Locate the cell with the specified text and output its [x, y] center coordinate. 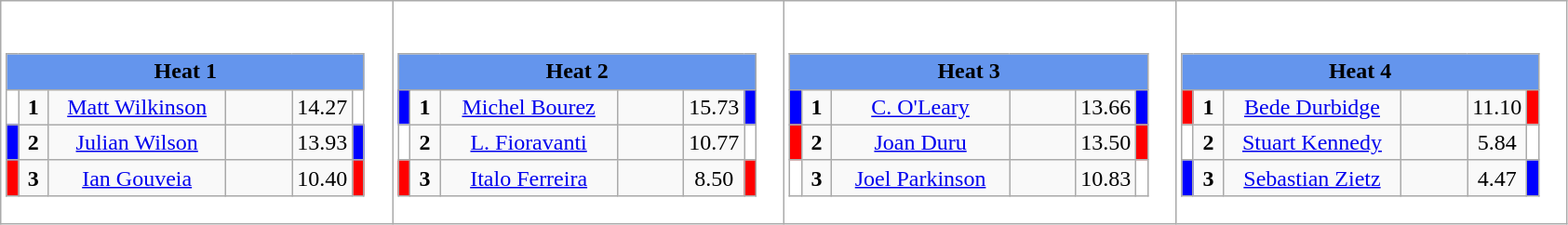
Julian Wilson [138, 142]
Ian Gouveia [138, 178]
10.83 [1106, 178]
Matt Wilkinson [138, 107]
Stuart Kennedy [1312, 142]
Bede Durbidge [1312, 107]
10.40 [322, 178]
Joan Duru [921, 142]
13.93 [322, 142]
Heat 1 [185, 72]
10.77 [715, 142]
13.50 [1106, 142]
13.66 [1106, 107]
Heat 4 1 Bede Durbidge 11.10 2 Stuart Kennedy 5.84 3 Sebastian Zietz 4.47 [1372, 112]
Italo Ferreira [529, 178]
L. Fioravanti [529, 142]
Joel Parkinson [921, 178]
Heat 1 1 Matt Wilkinson 14.27 2 Julian Wilson 13.93 3 Ian Gouveia 10.40 [197, 112]
5.84 [1497, 142]
Heat 3 1 C. O'Leary 13.66 2 Joan Duru 13.50 3 Joel Parkinson 10.83 [981, 112]
15.73 [715, 107]
8.50 [715, 178]
Heat 2 1 Michel Bourez 15.73 2 L. Fioravanti 10.77 3 Italo Ferreira 8.50 [588, 112]
14.27 [322, 107]
11.10 [1497, 107]
C. O'Leary [921, 107]
Heat 3 [969, 72]
Heat 2 [577, 72]
4.47 [1497, 178]
Heat 4 [1360, 72]
Michel Bourez [529, 107]
Sebastian Zietz [1312, 178]
